Pinpoint the cell where the given text exists, returning its [x, y] midpoint coordinate. 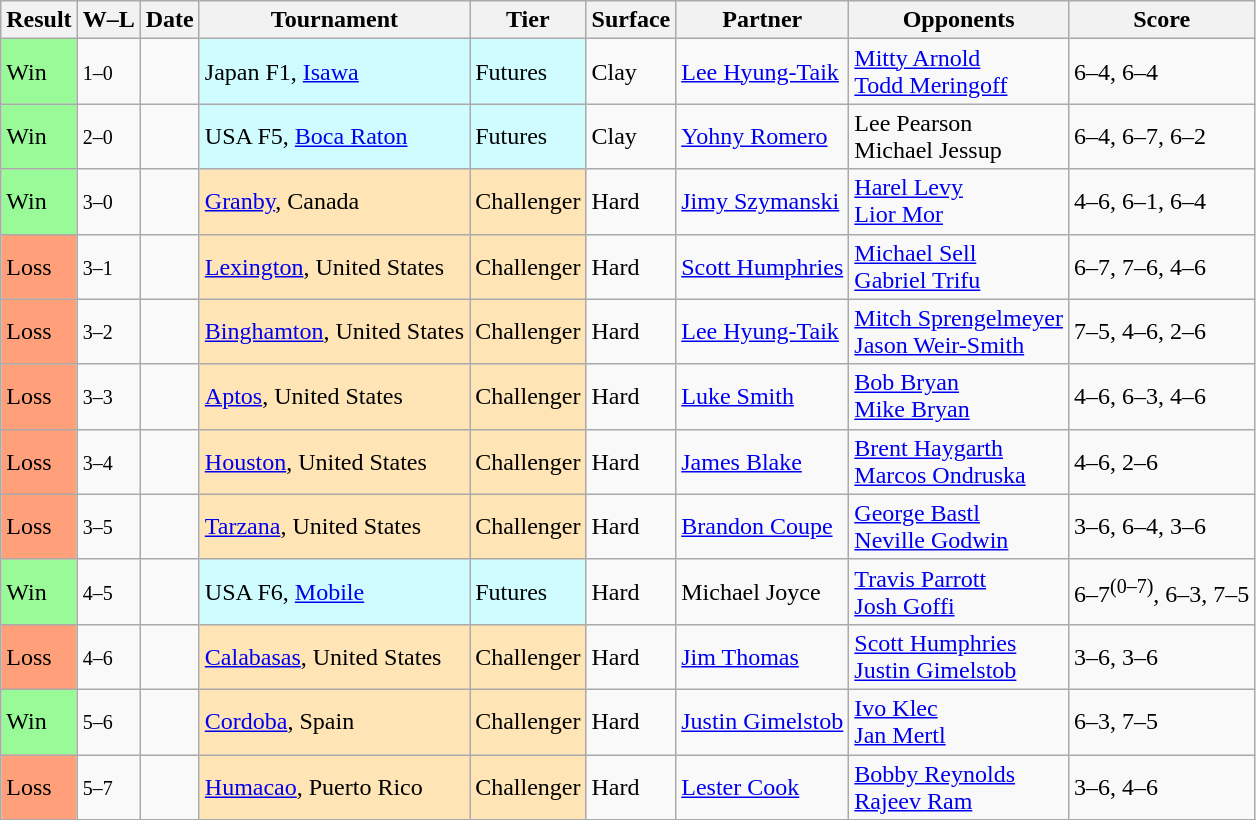
4–5 [108, 592]
6–4, 6–4 [1161, 72]
6–4, 6–7, 6–2 [1161, 136]
Luke Smith [762, 396]
Lexington, United States [334, 266]
Justin Gimelstob [762, 722]
Japan F1, Isawa [334, 72]
2–0 [108, 136]
James Blake [762, 462]
Score [1161, 20]
3–6, 3–6 [1161, 656]
Houston, United States [334, 462]
5–6 [108, 722]
6–3, 7–5 [1161, 722]
Bob Bryan Mike Bryan [959, 396]
Result [39, 20]
Brent Haygarth Marcos Ondruska [959, 462]
3–5 [108, 526]
Surface [631, 20]
4–6, 6–3, 4–6 [1161, 396]
Scott Humphries Justin Gimelstob [959, 656]
Binghamton, United States [334, 332]
Scott Humphries [762, 266]
3–2 [108, 332]
Date [170, 20]
7–5, 4–6, 2–6 [1161, 332]
Bobby Reynolds Rajeev Ram [959, 786]
4–6 [108, 656]
3–4 [108, 462]
Yohny Romero [762, 136]
6–7(0–7), 6–3, 7–5 [1161, 592]
Aptos, United States [334, 396]
Michael Joyce [762, 592]
3–1 [108, 266]
3–3 [108, 396]
George Bastl Neville Godwin [959, 526]
3–0 [108, 202]
W–L [108, 20]
Mitch Sprengelmeyer Jason Weir-Smith [959, 332]
Humacao, Puerto Rico [334, 786]
Tier [528, 20]
4–6, 6–1, 6–4 [1161, 202]
Travis Parrott Josh Goffi [959, 592]
Brandon Coupe [762, 526]
Michael Sell Gabriel Trifu [959, 266]
4–6, 2–6 [1161, 462]
Ivo Klec Jan Mertl [959, 722]
Tarzana, United States [334, 526]
Jim Thomas [762, 656]
3–6, 4–6 [1161, 786]
USA F5, Boca Raton [334, 136]
3–6, 6–4, 3–6 [1161, 526]
Jimy Szymanski [762, 202]
Lee Pearson Michael Jessup [959, 136]
Lester Cook [762, 786]
Partner [762, 20]
USA F6, Mobile [334, 592]
Opponents [959, 20]
Harel Levy Lior Mor [959, 202]
Calabasas, United States [334, 656]
1–0 [108, 72]
Tournament [334, 20]
Granby, Canada [334, 202]
Cordoba, Spain [334, 722]
Mitty Arnold Todd Meringoff [959, 72]
6–7, 7–6, 4–6 [1161, 266]
5–7 [108, 786]
